Search for the cell housing the specified text and yield its (X, Y) center coordinate. 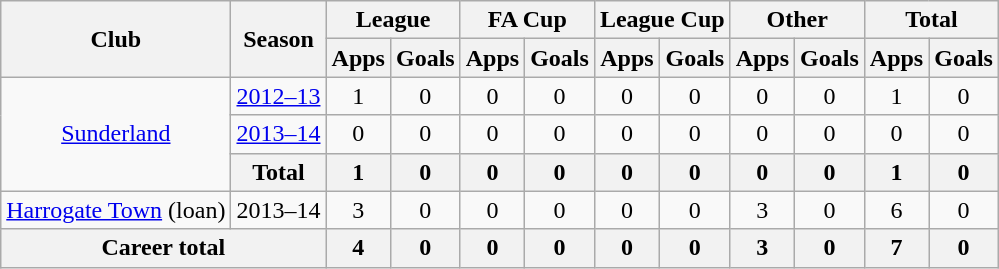
Harrogate Town (loan) (116, 210)
Sunderland (116, 134)
Career total (164, 248)
2012–13 (278, 96)
League (393, 20)
Club (116, 39)
4 (358, 248)
League Cup (662, 20)
7 (896, 248)
6 (896, 210)
Season (278, 39)
FA Cup (527, 20)
Other (797, 20)
